Extract the [X, Y] coordinate from the center of the cell holding the provided text.  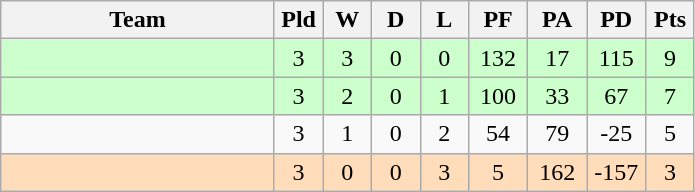
100 [498, 96]
132 [498, 58]
67 [616, 96]
162 [558, 172]
115 [616, 58]
9 [670, 58]
PD [616, 20]
33 [558, 96]
54 [498, 134]
-25 [616, 134]
PF [498, 20]
PA [558, 20]
7 [670, 96]
L [444, 20]
D [396, 20]
Pld [298, 20]
79 [558, 134]
W [348, 20]
17 [558, 58]
Pts [670, 20]
-157 [616, 172]
Team [138, 20]
